Pinpoint the cell where the given text exists, returning its (x, y) midpoint coordinate. 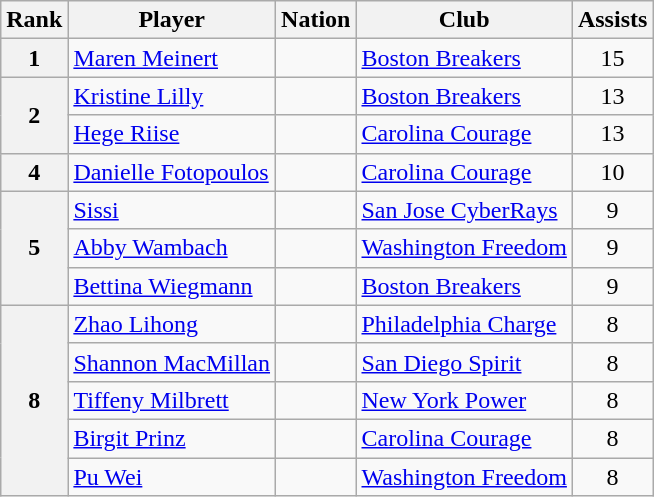
Nation (316, 20)
Pu Wei (172, 477)
Kristine Lilly (172, 96)
Club (464, 20)
Shannon MacMillan (172, 362)
Tiffeny Milbrett (172, 400)
Rank (34, 20)
San Diego Spirit (464, 362)
Birgit Prinz (172, 438)
Assists (612, 20)
Danielle Fotopoulos (172, 172)
5 (34, 248)
San Jose CyberRays (464, 210)
Sissi (172, 210)
Philadelphia Charge (464, 324)
Player (172, 20)
Maren Meinert (172, 58)
1 (34, 58)
10 (612, 172)
4 (34, 172)
Abby Wambach (172, 248)
2 (34, 115)
Bettina Wiegmann (172, 286)
Hege Riise (172, 134)
Zhao Lihong (172, 324)
New York Power (464, 400)
15 (612, 58)
